Capture the cell that displays the provided text and extract its (x, y) central coordinate. 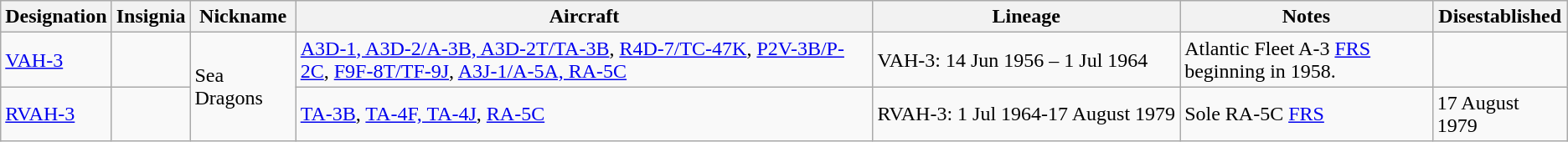
17 August 1979 (1499, 114)
RVAH-3 (56, 114)
Lineage (1027, 17)
Nickname (243, 17)
RVAH-3: 1 Jul 1964-17 August 1979 (1027, 114)
Atlantic Fleet A-3 FRS beginning in 1958. (1307, 60)
VAH-3 (56, 60)
Notes (1307, 17)
Designation (56, 17)
Insignia (151, 17)
Sea Dragons (243, 87)
VAH-3: 14 Jun 1956 – 1 Jul 1964 (1027, 60)
Sole RA-5C FRS (1307, 114)
Aircraft (585, 17)
Disestablished (1499, 17)
TA-3B, TA-4F, TA-4J, RA-5C (585, 114)
A3D-1, A3D-2/A-3B, A3D-2T/TA-3B, R4D-7/TC-47K, P2V-3B/P-2C, F9F-8T/TF-9J, A3J-1/A-5A, RA-5C (585, 60)
